Extract the [x, y] coordinate from the center of the cell holding the provided text.  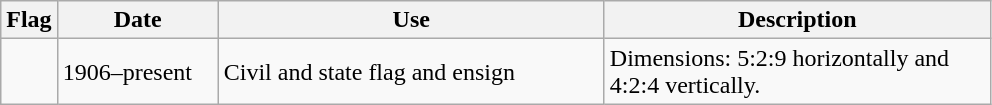
Use [411, 20]
Flag [29, 20]
1906–present [138, 72]
Description [797, 20]
Date [138, 20]
Dimensions: 5:2:9 horizontally and 4:2:4 vertically. [797, 72]
Civil and state flag and ensign [411, 72]
